Capture the cell that displays the provided text and extract its (X, Y) central coordinate. 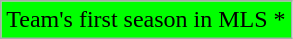
Team's first season in MLS * (146, 20)
